Return [X, Y] of the center of cell containing provided text 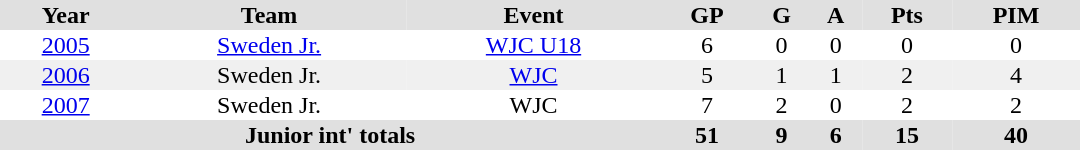
G [782, 15]
PIM [1016, 15]
9 [782, 135]
4 [1016, 75]
5 [707, 75]
40 [1016, 135]
Pts [907, 15]
Event [534, 15]
Junior int' totals [330, 135]
51 [707, 135]
2005 [66, 45]
A [836, 15]
GP [707, 15]
WJC U18 [534, 45]
2007 [66, 105]
Year [66, 15]
15 [907, 135]
2006 [66, 75]
7 [707, 105]
Team [269, 15]
